Determine the (x, y) coordinate at the center of the cell enclosing the given text.  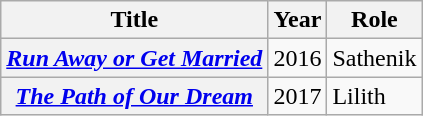
The Path of Our Dream (134, 96)
Run Away or Get Married (134, 58)
Role (374, 20)
Year (298, 20)
2017 (298, 96)
Sathenik (374, 58)
Title (134, 20)
Lilith (374, 96)
2016 (298, 58)
